Return the (x, y) coordinate for the center point of the cell that contains the specified text.  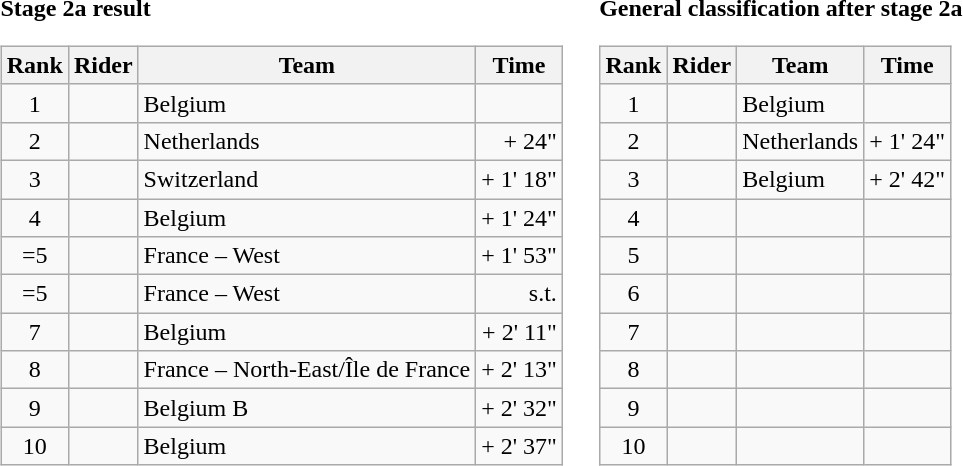
Belgium B (307, 408)
5 (634, 256)
+ 1' 53" (520, 256)
s.t. (520, 294)
+ 24" (520, 141)
Switzerland (307, 179)
+ 2' 11" (520, 332)
+ 2' 42" (908, 179)
6 (634, 294)
France – North-East/Île de France (307, 370)
+ 2' 13" (520, 370)
+ 2' 37" (520, 446)
+ 2' 32" (520, 408)
+ 1' 18" (520, 179)
